Locate the cell with the specified text and output its [X, Y] center coordinate. 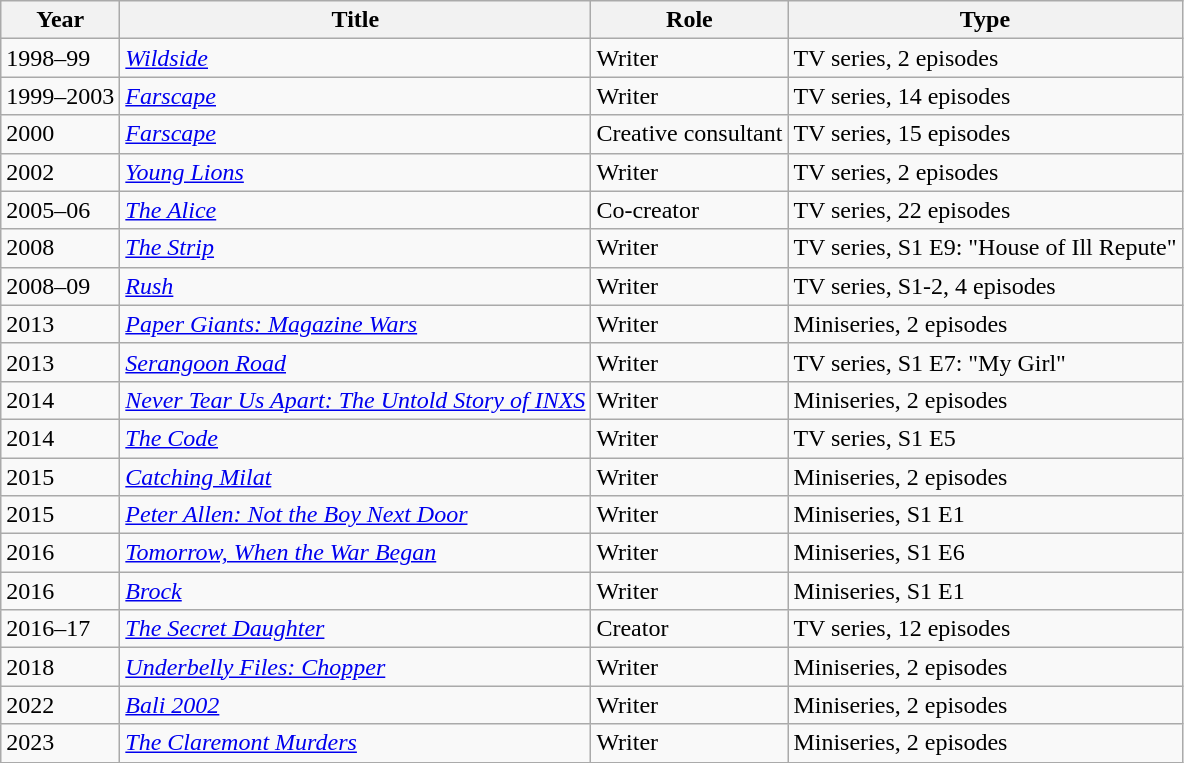
Bali 2002 [356, 705]
The Alice [356, 210]
1999–2003 [60, 96]
2000 [60, 134]
Role [690, 20]
Peter Allen: Not the Boy Next Door [356, 515]
2018 [60, 667]
TV series, 15 episodes [985, 134]
2022 [60, 705]
2008–09 [60, 286]
TV series, S1 E5 [985, 438]
Underbelly Files: Chopper [356, 667]
Year [60, 20]
Paper Giants: Magazine Wars [356, 324]
Miniseries, S1 E6 [985, 553]
TV series, S1-2, 4 episodes [985, 286]
Never Tear Us Apart: The Untold Story of INXS [356, 400]
Wildside [356, 58]
Brock [356, 591]
2016–17 [60, 629]
Young Lions [356, 172]
The Claremont Murders [356, 743]
Creator [690, 629]
Co-creator [690, 210]
TV series, 12 episodes [985, 629]
TV series, S1 E7: "My Girl" [985, 362]
The Secret Daughter [356, 629]
1998–99 [60, 58]
2008 [60, 248]
Serangoon Road [356, 362]
2002 [60, 172]
Rush [356, 286]
Catching Milat [356, 477]
The Strip [356, 248]
2023 [60, 743]
2005–06 [60, 210]
TV series, 14 episodes [985, 96]
Creative consultant [690, 134]
TV series, S1 E9: "House of Ill Repute" [985, 248]
Tomorrow, When the War Began [356, 553]
TV series, 22 episodes [985, 210]
Title [356, 20]
Type [985, 20]
The Code [356, 438]
